Output the [x, y] coordinate of the center of the cell containing the given text.  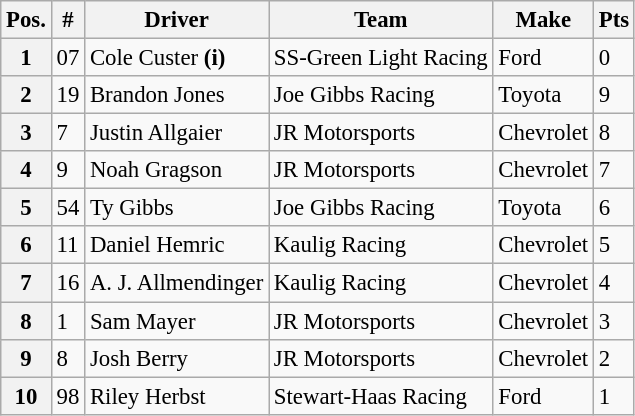
98 [68, 396]
Brandon Jones [177, 95]
Josh Berry [177, 358]
Pts [614, 20]
Noah Gragson [177, 170]
Riley Herbst [177, 396]
A. J. Allmendinger [177, 283]
11 [68, 245]
Sam Mayer [177, 321]
Pos. [26, 20]
0 [614, 58]
16 [68, 283]
Justin Allgaier [177, 133]
Ty Gibbs [177, 208]
Stewart-Haas Racing [381, 396]
19 [68, 95]
Cole Custer (i) [177, 58]
54 [68, 208]
Daniel Hemric [177, 245]
# [68, 20]
07 [68, 58]
10 [26, 396]
Team [381, 20]
Driver [177, 20]
SS-Green Light Racing [381, 58]
Make [543, 20]
